Detect which cell encompasses the target text, then output its [X, Y] center coordinate. 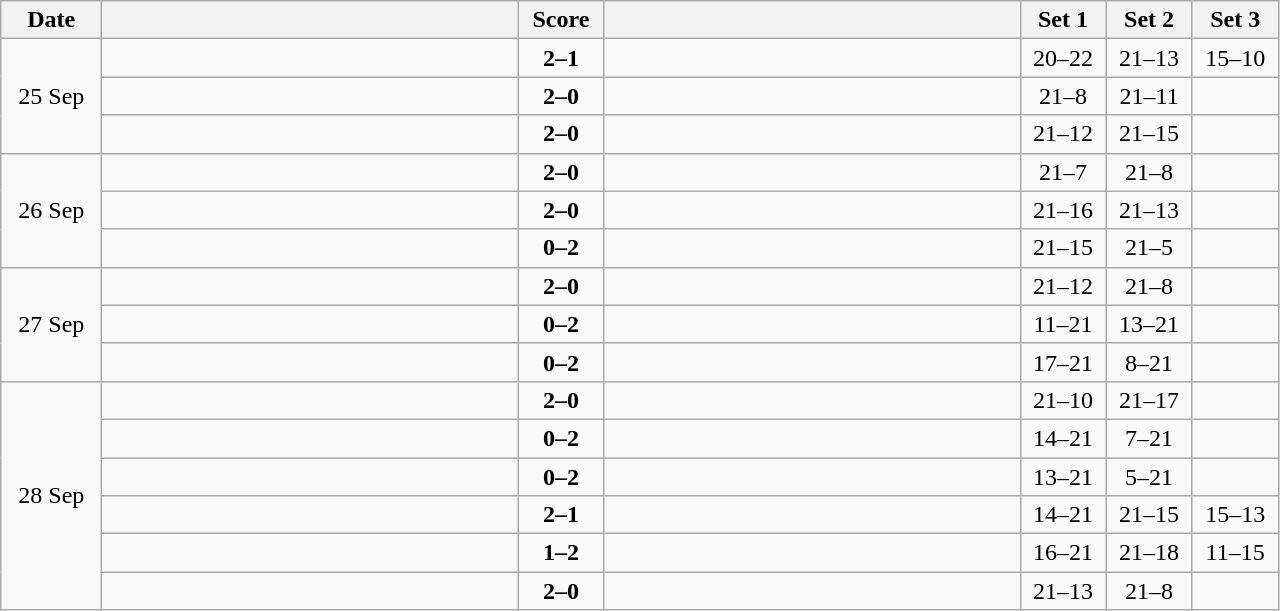
8–21 [1149, 362]
17–21 [1063, 362]
27 Sep [52, 324]
21–16 [1063, 210]
11–21 [1063, 324]
21–18 [1149, 553]
21–17 [1149, 400]
5–21 [1149, 477]
Set 3 [1235, 20]
21–5 [1149, 248]
21–7 [1063, 172]
21–10 [1063, 400]
15–10 [1235, 58]
20–22 [1063, 58]
26 Sep [52, 210]
28 Sep [52, 495]
25 Sep [52, 96]
7–21 [1149, 438]
21–11 [1149, 96]
11–15 [1235, 553]
1–2 [561, 553]
Set 2 [1149, 20]
Set 1 [1063, 20]
Date [52, 20]
15–13 [1235, 515]
Score [561, 20]
16–21 [1063, 553]
